Search for the cell housing the specified text and yield its [X, Y] center coordinate. 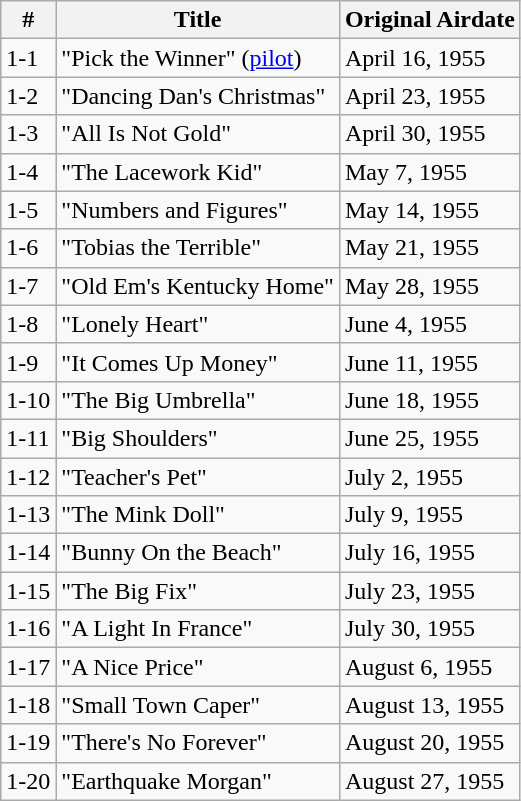
July 30, 1955 [430, 629]
"All Is Not Gold" [198, 134]
"A Nice Price" [198, 667]
"Old Em's Kentucky Home" [198, 286]
1-4 [28, 172]
1-10 [28, 400]
May 14, 1955 [430, 210]
1-9 [28, 362]
"Earthquake Morgan" [198, 781]
April 30, 1955 [430, 134]
1-12 [28, 477]
"Numbers and Figures" [198, 210]
"Big Shoulders" [198, 438]
May 21, 1955 [430, 248]
"Pick the Winner" (pilot) [198, 58]
1-20 [28, 781]
"The Big Fix" [198, 591]
"There's No Forever" [198, 743]
August 6, 1955 [430, 667]
June 11, 1955 [430, 362]
1-11 [28, 438]
1-1 [28, 58]
"The Big Umbrella" [198, 400]
"Dancing Dan's Christmas" [198, 96]
1-6 [28, 248]
August 13, 1955 [430, 705]
1-17 [28, 667]
1-14 [28, 553]
July 9, 1955 [430, 515]
August 27, 1955 [430, 781]
July 16, 1955 [430, 553]
"Small Town Caper" [198, 705]
June 25, 1955 [430, 438]
July 2, 1955 [430, 477]
"Teacher's Pet" [198, 477]
Original Airdate [430, 20]
1-7 [28, 286]
1-15 [28, 591]
April 23, 1955 [430, 96]
July 23, 1955 [430, 591]
"Bunny On the Beach" [198, 553]
1-19 [28, 743]
1-3 [28, 134]
May 7, 1955 [430, 172]
1-18 [28, 705]
"The Lacework Kid" [198, 172]
1-5 [28, 210]
1-8 [28, 324]
1-13 [28, 515]
April 16, 1955 [430, 58]
"The Mink Doll" [198, 515]
Title [198, 20]
May 28, 1955 [430, 286]
"A Light In France" [198, 629]
1-2 [28, 96]
June 4, 1955 [430, 324]
"Lonely Heart" [198, 324]
1-16 [28, 629]
"Tobias the Terrible" [198, 248]
"It Comes Up Money" [198, 362]
# [28, 20]
August 20, 1955 [430, 743]
June 18, 1955 [430, 400]
